Detect which cell encompasses the target text, then output its [x, y] center coordinate. 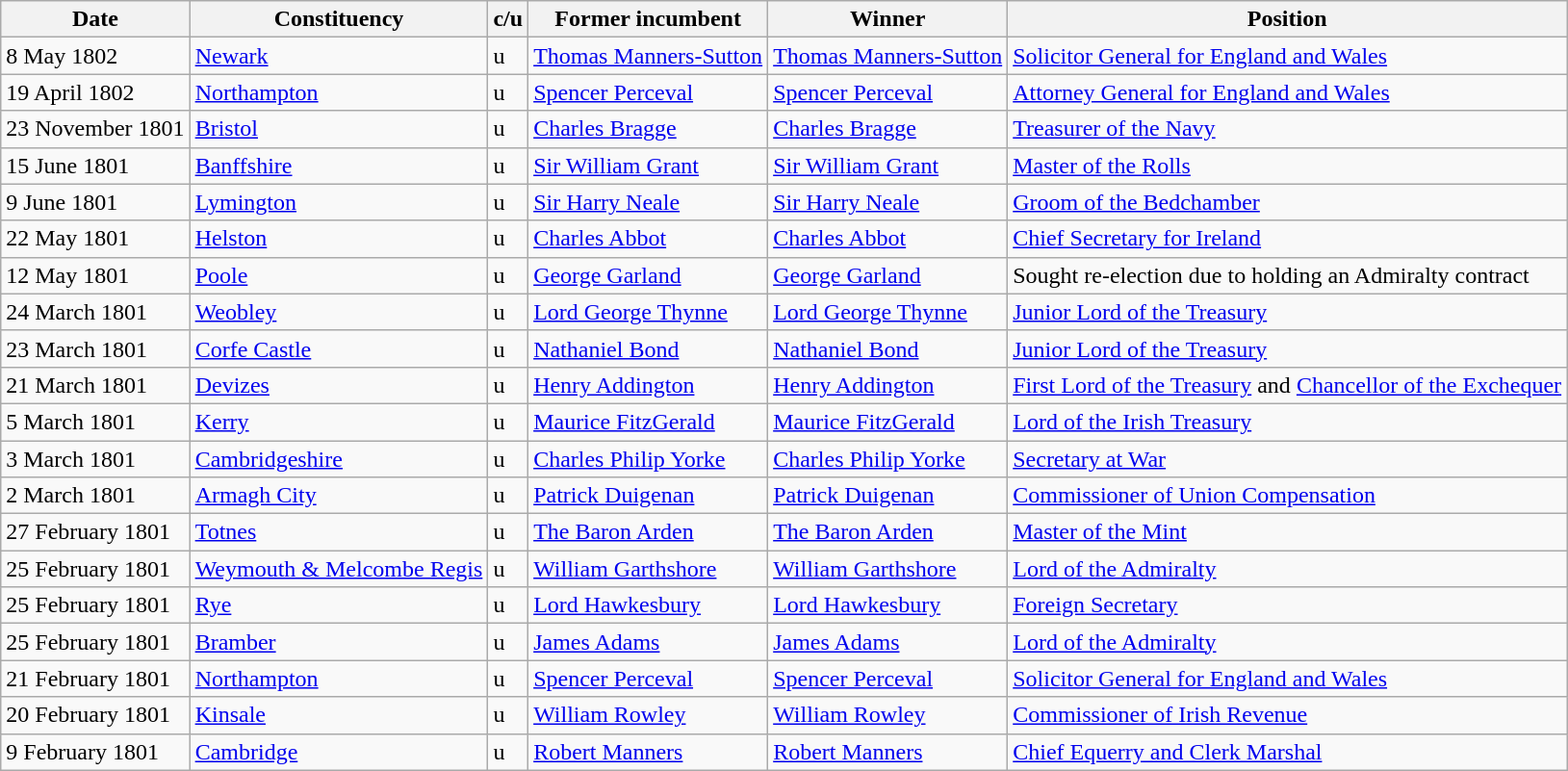
Corfe Castle [339, 348]
21 March 1801 [95, 385]
Groom of the Bedchamber [1288, 202]
15 June 1801 [95, 166]
27 February 1801 [95, 532]
9 February 1801 [95, 752]
Rye [339, 605]
2 March 1801 [95, 496]
Devizes [339, 385]
Foreign Secretary [1288, 605]
23 March 1801 [95, 348]
Master of the Rolls [1288, 166]
Commissioner of Irish Revenue [1288, 715]
Weobley [339, 312]
5 March 1801 [95, 422]
21 February 1801 [95, 679]
Date [95, 19]
Lymington [339, 202]
Chief Equerry and Clerk Marshal [1288, 752]
Attorney General for England and Wales [1288, 92]
Newark [339, 56]
First Lord of the Treasury and Chancellor of the Exchequer [1288, 385]
Helston [339, 239]
20 February 1801 [95, 715]
22 May 1801 [95, 239]
Totnes [339, 532]
Master of the Mint [1288, 532]
c/u [508, 19]
9 June 1801 [95, 202]
Winner [887, 19]
Kerry [339, 422]
Position [1288, 19]
Armagh City [339, 496]
Bristol [339, 129]
19 April 1802 [95, 92]
Constituency [339, 19]
Poole [339, 275]
8 May 1802 [95, 56]
23 November 1801 [95, 129]
Cambridge [339, 752]
Sought re-election due to holding an Admiralty contract [1288, 275]
Cambridgeshire [339, 459]
3 March 1801 [95, 459]
Chief Secretary for Ireland [1288, 239]
Kinsale [339, 715]
Banffshire [339, 166]
Former incumbent [649, 19]
Treasurer of the Navy [1288, 129]
Secretary at War [1288, 459]
Bramber [339, 642]
Commissioner of Union Compensation [1288, 496]
Weymouth & Melcombe Regis [339, 569]
24 March 1801 [95, 312]
12 May 1801 [95, 275]
Lord of the Irish Treasury [1288, 422]
